Capture the cell that displays the provided text and extract its (x, y) central coordinate. 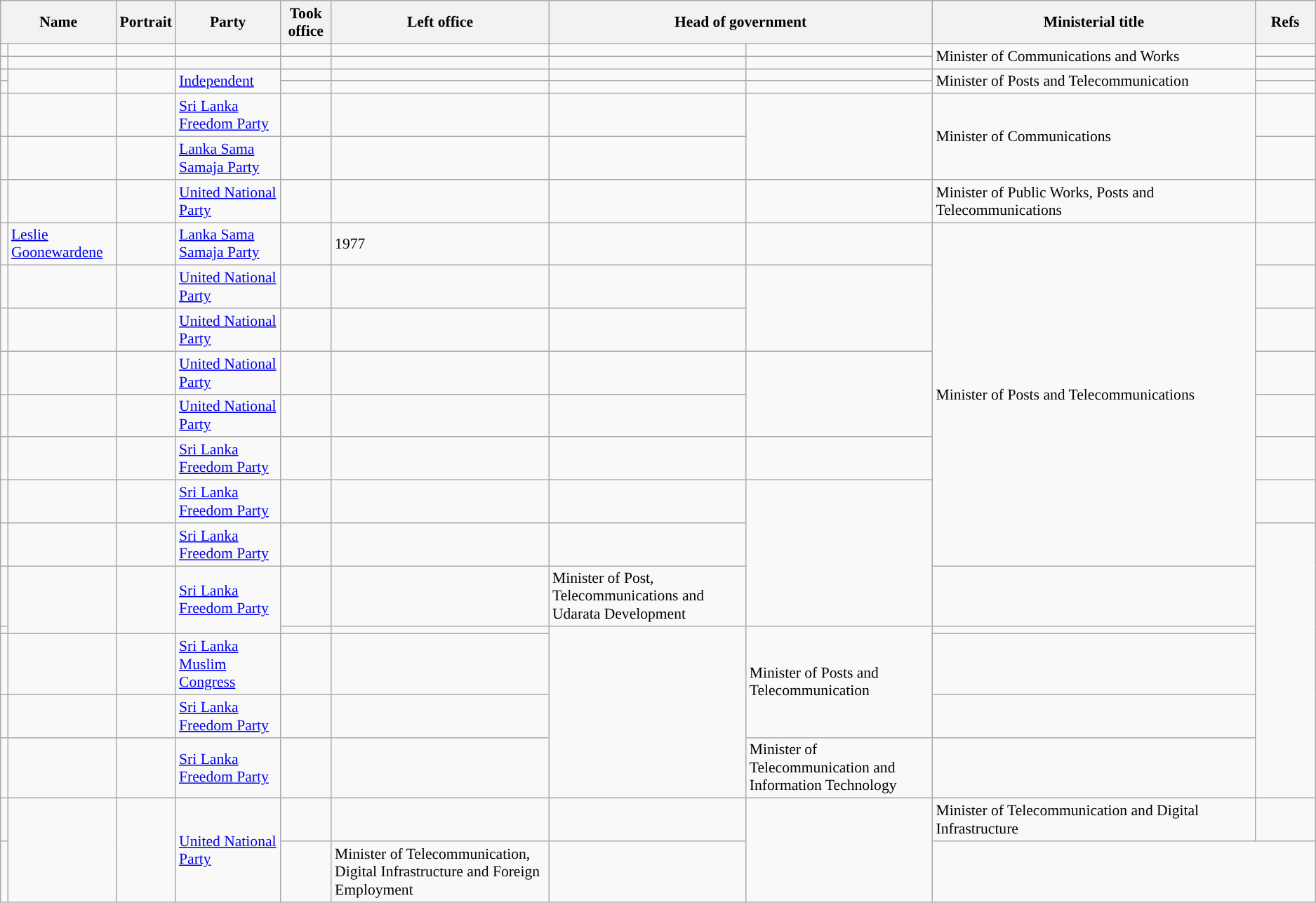
Refs (1286, 22)
Party (227, 22)
Sri Lanka Muslim Congress (227, 664)
Name (59, 22)
Minister of Posts and Telecommunications (1094, 395)
Minister of Communications and Works (1094, 56)
Minister of Telecommunication and Information Technology (839, 768)
1977 (440, 244)
Head of government (740, 22)
Took office (306, 22)
Minister of Telecommunication and Digital Infrastructure (1094, 820)
Minister of Post, Telecommunications and Udarata Development (647, 597)
Portrait (146, 22)
Ministerial title (1094, 22)
Minister of Telecommunication, Digital Infrastructure and Foreign Employment (440, 872)
Minister of Public Works, Posts and Telecommunications (1094, 201)
Leslie Goonewardene (62, 244)
Left office (440, 22)
Independent (227, 81)
Minister of Communications (1094, 137)
